Scan for the cell matching the given text and deliver its [X, Y] coordinate at center. 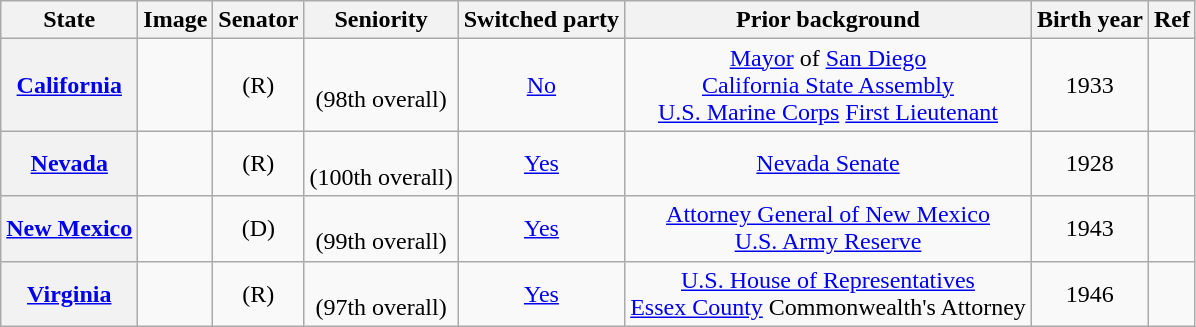
1933 [1090, 85]
Nevada Senate [828, 164]
No [541, 85]
(100th overall) [381, 164]
(98th overall) [381, 85]
Senator [258, 20]
Ref [1172, 20]
Mayor of San DiegoCalifornia State AssemblyU.S. Marine Corps First Lieutenant [828, 85]
(97th overall) [381, 294]
Nevada [70, 164]
California [70, 85]
Attorney General of New MexicoU.S. Army Reserve [828, 228]
Virginia [70, 294]
Birth year [1090, 20]
(D) [258, 228]
State [70, 20]
1943 [1090, 228]
Switched party [541, 20]
Image [176, 20]
U.S. House of RepresentativesEssex County Commonwealth's Attorney [828, 294]
(99th overall) [381, 228]
New Mexico [70, 228]
1928 [1090, 164]
Prior background [828, 20]
1946 [1090, 294]
Seniority [381, 20]
